Detect which cell encompasses the target text, then output its (x, y) center coordinate. 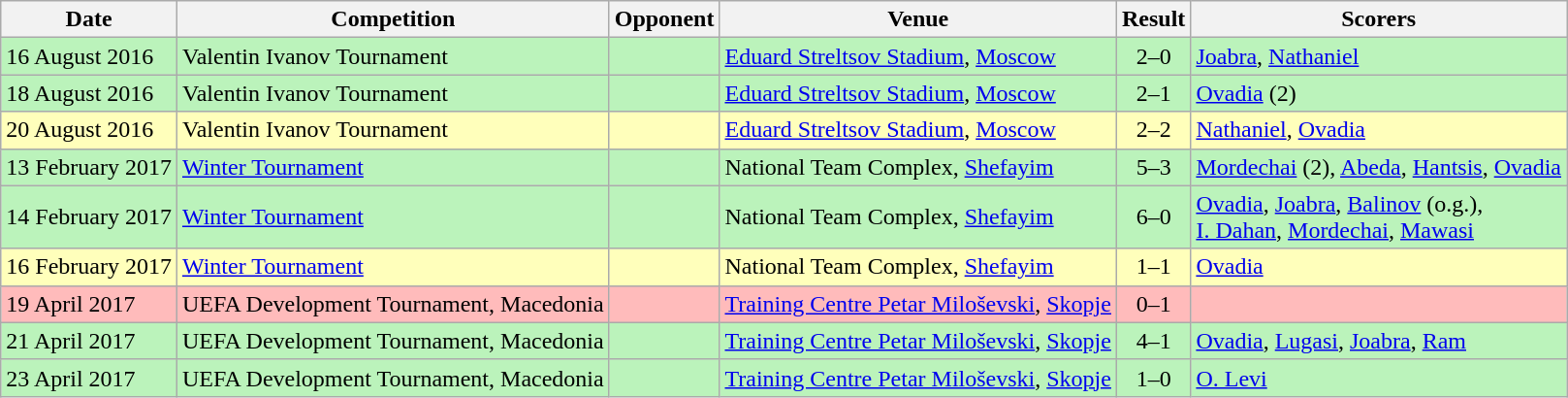
1–0 (1153, 378)
Ovadia (1379, 267)
Nathaniel, Ovadia (1379, 130)
18 August 2016 (89, 93)
Ovadia (2) (1379, 93)
14 February 2017 (89, 217)
16 February 2017 (89, 267)
Competition (393, 19)
4–1 (1153, 341)
6–0 (1153, 217)
2–1 (1153, 93)
Ovadia, Lugasi, Joabra, Ram (1379, 341)
19 April 2017 (89, 304)
Result (1153, 19)
Joabra, Nathaniel (1379, 56)
13 February 2017 (89, 167)
Mordechai (2), Abeda, Hantsis, Ovadia (1379, 167)
5–3 (1153, 167)
Opponent (664, 19)
1–1 (1153, 267)
O. Levi (1379, 378)
16 August 2016 (89, 56)
23 April 2017 (89, 378)
21 April 2017 (89, 341)
Venue (918, 19)
2–2 (1153, 130)
Scorers (1379, 19)
Ovadia, Joabra, Balinov (o.g.), I. Dahan, Mordechai, Mawasi (1379, 217)
0–1 (1153, 304)
Date (89, 19)
20 August 2016 (89, 130)
2–0 (1153, 56)
